Extract the (X, Y) coordinate from the center of the cell holding the provided text.  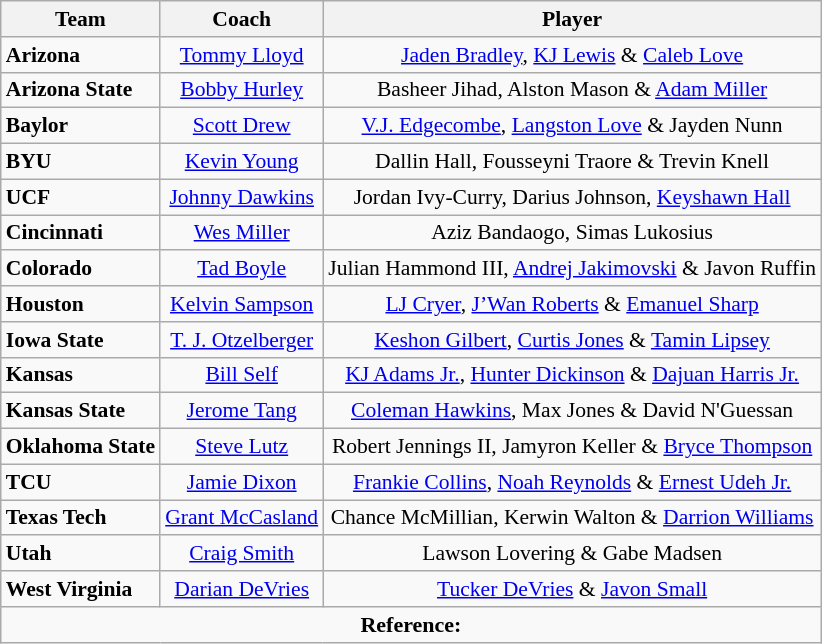
T. J. Otzelberger (242, 340)
LJ Cryer, J’Wan Roberts & Emanuel Sharp (572, 304)
Dallin Hall, Fousseyni Traore & Trevin Knell (572, 162)
Johnny Dawkins (242, 197)
Wes Miller (242, 233)
KJ Adams Jr., Hunter Dickinson & Dajuan Harris Jr. (572, 375)
Kevin Young (242, 162)
Julian Hammond III, Andrej Jakimovski & Javon Ruffin (572, 269)
Arizona (80, 55)
Colorado (80, 269)
Craig Smith (242, 554)
Robert Jennings II, Jamyron Keller & Bryce Thompson (572, 447)
Steve Lutz (242, 447)
TCU (80, 482)
Player (572, 19)
Jaden Bradley, KJ Lewis & Caleb Love (572, 55)
Tucker DeVries & Javon Small (572, 589)
Tommy Lloyd (242, 55)
Team (80, 19)
Baylor (80, 126)
Lawson Lovering & Gabe Madsen (572, 554)
Tad Boyle (242, 269)
Kelvin Sampson (242, 304)
Jamie Dixon (242, 482)
Basheer Jihad, Alston Mason & Adam Miller (572, 90)
Bill Self (242, 375)
Scott Drew (242, 126)
Iowa State (80, 340)
Texas Tech (80, 518)
BYU (80, 162)
Houston (80, 304)
Coleman Hawkins, Max Jones & David N'Guessan (572, 411)
Arizona State (80, 90)
Oklahoma State (80, 447)
Aziz Bandaogo, Simas Lukosius (572, 233)
West Virginia (80, 589)
Kansas (80, 375)
Keshon Gilbert, Curtis Jones & Tamin Lipsey (572, 340)
Darian DeVries (242, 589)
V.J. Edgecombe, Langston Love & Jayden Nunn (572, 126)
Utah (80, 554)
Cincinnati (80, 233)
Grant McCasland (242, 518)
Jerome Tang (242, 411)
UCF (80, 197)
Coach (242, 19)
Frankie Collins, Noah Reynolds & Ernest Udeh Jr. (572, 482)
Chance McMillian, Kerwin Walton & Darrion Williams (572, 518)
Bobby Hurley (242, 90)
Jordan Ivy-Curry, Darius Johnson, Keyshawn Hall (572, 197)
Kansas State (80, 411)
Reference: (411, 625)
